Pinpoint the cell where the given text exists, returning its (X, Y) midpoint coordinate. 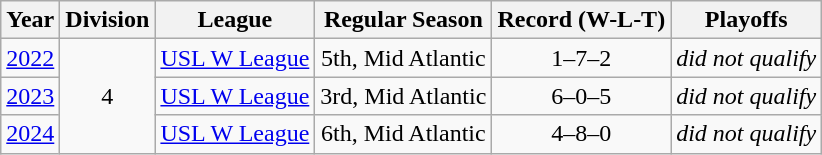
3rd, Mid Atlantic (404, 96)
4 (108, 96)
Division (108, 20)
Year (30, 20)
2023 (30, 96)
League (235, 20)
6–0–5 (582, 96)
Playoffs (746, 20)
2022 (30, 58)
2024 (30, 134)
5th, Mid Atlantic (404, 58)
Record (W-L-T) (582, 20)
6th, Mid Atlantic (404, 134)
Regular Season (404, 20)
4–8–0 (582, 134)
1–7–2 (582, 58)
